Return the [x, y] coordinate for the center point of the cell that contains the specified text.  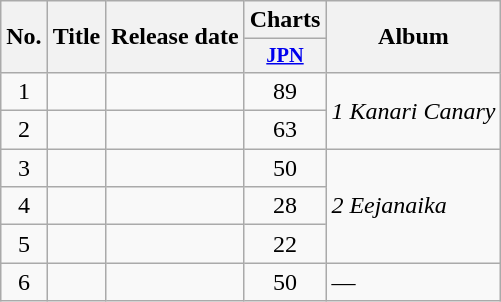
5 [24, 244]
6 [24, 282]
28 [285, 206]
4 [24, 206]
22 [285, 244]
Title [76, 37]
2 Eejanaika [414, 206]
No. [24, 37]
1 Kanari Canary [414, 110]
63 [285, 130]
2 [24, 130]
Release date [175, 37]
89 [285, 91]
Album [414, 37]
3 [24, 168]
Charts [285, 20]
— [414, 282]
1 [24, 91]
JPN [285, 56]
